Extract the [X, Y] coordinate from the center of the cell holding the provided text.  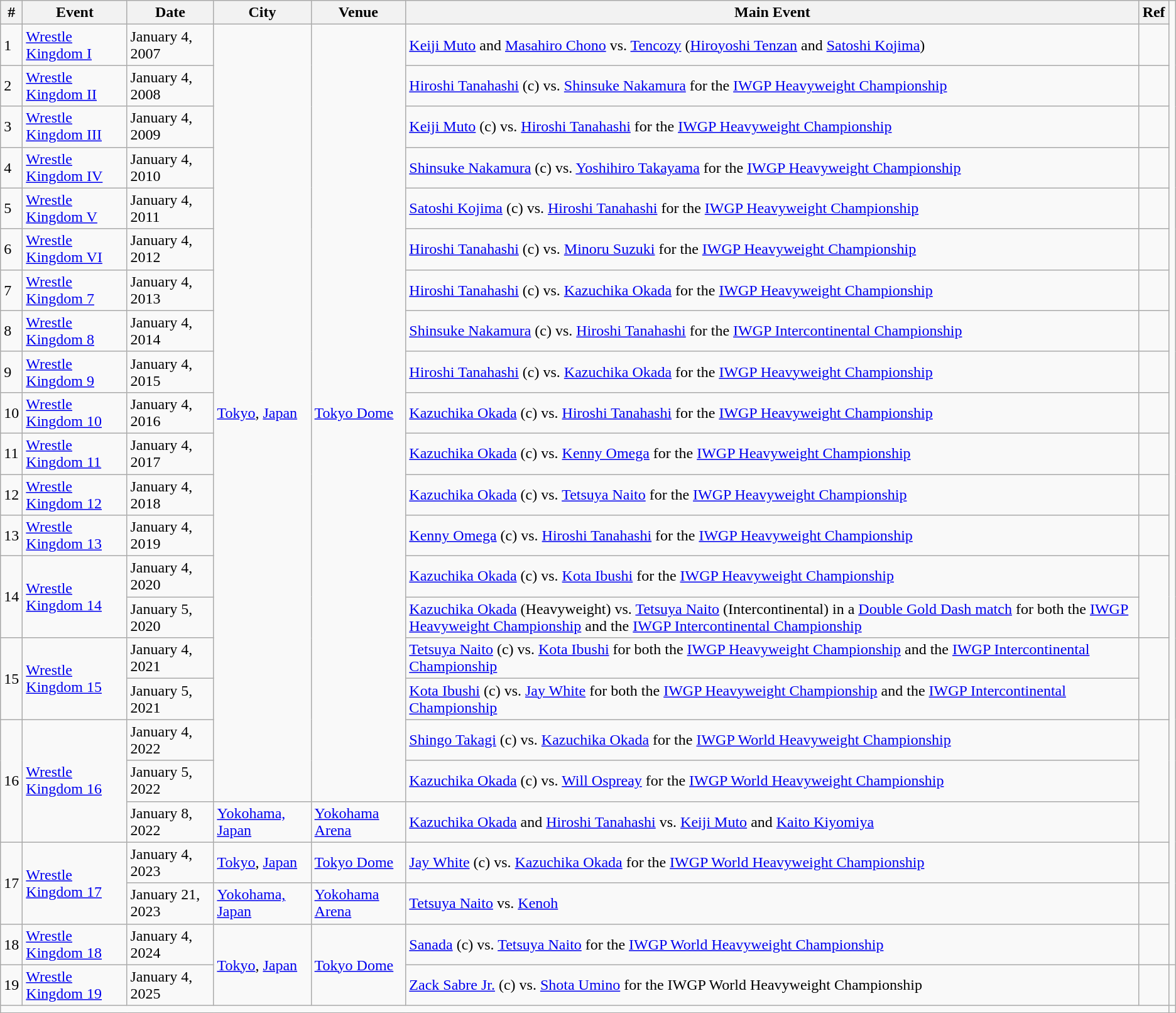
Hiroshi Tanahashi (c) vs. Minoru Suzuki for the IWGP Heavyweight Championship [773, 249]
1 [11, 45]
January 4, 2019 [170, 535]
4 [11, 167]
13 [11, 535]
Event [75, 13]
Tetsuya Naito vs. Kenoh [773, 904]
12 [11, 494]
January 4, 2018 [170, 494]
Sanada (c) vs. Tetsuya Naito for the IWGP World Heavyweight Championship [773, 944]
January 4, 2022 [170, 740]
Wrestle Kingdom 13 [75, 535]
Kazuchika Okada (c) vs. Will Ospreay for the IWGP World Heavyweight Championship [773, 780]
January 5, 2022 [170, 780]
Kenny Omega (c) vs. Hiroshi Tanahashi for the IWGP Heavyweight Championship [773, 535]
Wrestle Kingdom I [75, 45]
Wrestle Kingdom 8 [75, 331]
Kazuchika Okada (c) vs. Hiroshi Tanahashi for the IWGP Heavyweight Championship [773, 412]
Wrestle Kingdom III [75, 127]
January 8, 2022 [170, 822]
January 4, 2020 [170, 577]
January 4, 2013 [170, 290]
16 [11, 780]
Shingo Takagi (c) vs. Kazuchika Okada for the IWGP World Heavyweight Championship [773, 740]
15 [11, 679]
Kazuchika Okada (c) vs. Kota Ibushi for the IWGP Heavyweight Championship [773, 577]
17 [11, 883]
Zack Sabre Jr. (c) vs. Shota Umino for the IWGP World Heavyweight Championship [773, 985]
January 4, 2023 [170, 862]
Satoshi Kojima (c) vs. Hiroshi Tanahashi for the IWGP Heavyweight Championship [773, 209]
Jay White (c) vs. Kazuchika Okada for the IWGP World Heavyweight Championship [773, 862]
6 [11, 249]
January 4, 2014 [170, 331]
Wrestle Kingdom 10 [75, 412]
Wrestle Kingdom 18 [75, 944]
January 4, 2009 [170, 127]
Wrestle Kingdom 7 [75, 290]
8 [11, 331]
January 4, 2012 [170, 249]
11 [11, 454]
Wrestle Kingdom IV [75, 167]
Kazuchika Okada and Hiroshi Tanahashi vs. Keiji Muto and Kaito Kiyomiya [773, 822]
Wrestle Kingdom 15 [75, 679]
Shinsuke Nakamura (c) vs. Hiroshi Tanahashi for the IWGP Intercontinental Championship [773, 331]
Wrestle Kingdom 14 [75, 597]
January 4, 2015 [170, 372]
City [263, 13]
January 4, 2007 [170, 45]
January 4, 2016 [170, 412]
Wrestle Kingdom 19 [75, 985]
18 [11, 944]
Kota Ibushi (c) vs. Jay White for both the IWGP Heavyweight Championship and the IWGP Intercontinental Championship [773, 699]
Wrestle Kingdom V [75, 209]
January 5, 2020 [170, 617]
Hiroshi Tanahashi (c) vs. Shinsuke Nakamura for the IWGP Heavyweight Championship [773, 85]
Wrestle Kingdom 17 [75, 883]
Wrestle Kingdom 12 [75, 494]
Tetsuya Naito (c) vs. Kota Ibushi for both the IWGP Heavyweight Championship and the IWGP Intercontinental Championship [773, 659]
January 21, 2023 [170, 904]
# [11, 13]
19 [11, 985]
January 4, 2017 [170, 454]
Ref [1153, 13]
5 [11, 209]
January 4, 2010 [170, 167]
January 4, 2008 [170, 85]
Kazuchika Okada (c) vs. Kenny Omega for the IWGP Heavyweight Championship [773, 454]
10 [11, 412]
Wrestle Kingdom II [75, 85]
Venue [358, 13]
January 4, 2025 [170, 985]
9 [11, 372]
Shinsuke Nakamura (c) vs. Yoshihiro Takayama for the IWGP Heavyweight Championship [773, 167]
Wrestle Kingdom 16 [75, 780]
January 4, 2024 [170, 944]
Main Event [773, 13]
Date [170, 13]
Wrestle Kingdom 11 [75, 454]
Kazuchika Okada (c) vs. Tetsuya Naito for the IWGP Heavyweight Championship [773, 494]
7 [11, 290]
Wrestle Kingdom 9 [75, 372]
Keiji Muto (c) vs. Hiroshi Tanahashi for the IWGP Heavyweight Championship [773, 127]
January 4, 2021 [170, 659]
3 [11, 127]
January 4, 2011 [170, 209]
2 [11, 85]
Keiji Muto and Masahiro Chono vs. Tencozy (Hiroyoshi Tenzan and Satoshi Kojima) [773, 45]
14 [11, 597]
January 5, 2021 [170, 699]
Wrestle Kingdom VI [75, 249]
